For the text-containing cell, return its midpoint in [x, y] coordinate format. 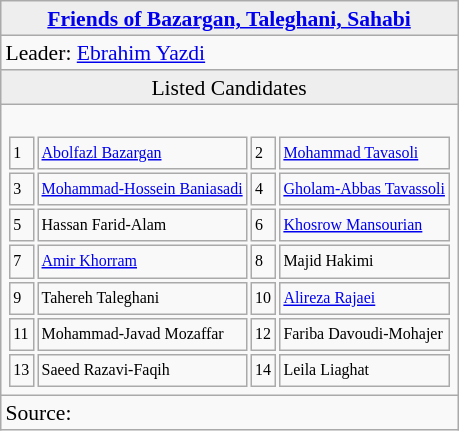
8 [262, 262]
Hassan Farid-Alam [142, 226]
14 [262, 370]
Abolfazl Bazargan [142, 152]
Khosrow Mansourian [364, 226]
Alireza Rajaei [364, 298]
11 [20, 334]
Mohammad Tavasoli [364, 152]
Friends of Bazargan, Taleghani, Sahabi [228, 18]
Mohammad-Hossein Baniasadi [142, 188]
Tahereh Taleghani [142, 298]
12 [262, 334]
Source: [228, 412]
4 [262, 188]
5 [20, 226]
10 [262, 298]
Saeed Razavi-Faqih [142, 370]
Gholam-Abbas Tavassoli [364, 188]
Leader: Ebrahim Yazdi [228, 52]
9 [20, 298]
2 [262, 152]
Mohammad-Javad Mozaffar [142, 334]
Leila Liaghat [364, 370]
13 [20, 370]
Listed Candidates [228, 87]
Majid Hakimi [364, 262]
1 [20, 152]
3 [20, 188]
6 [262, 226]
7 [20, 262]
Fariba Davoudi-Mohajer [364, 334]
Amir Khorram [142, 262]
